From the cell containing the given text, extract its center point as [x, y] coordinate. 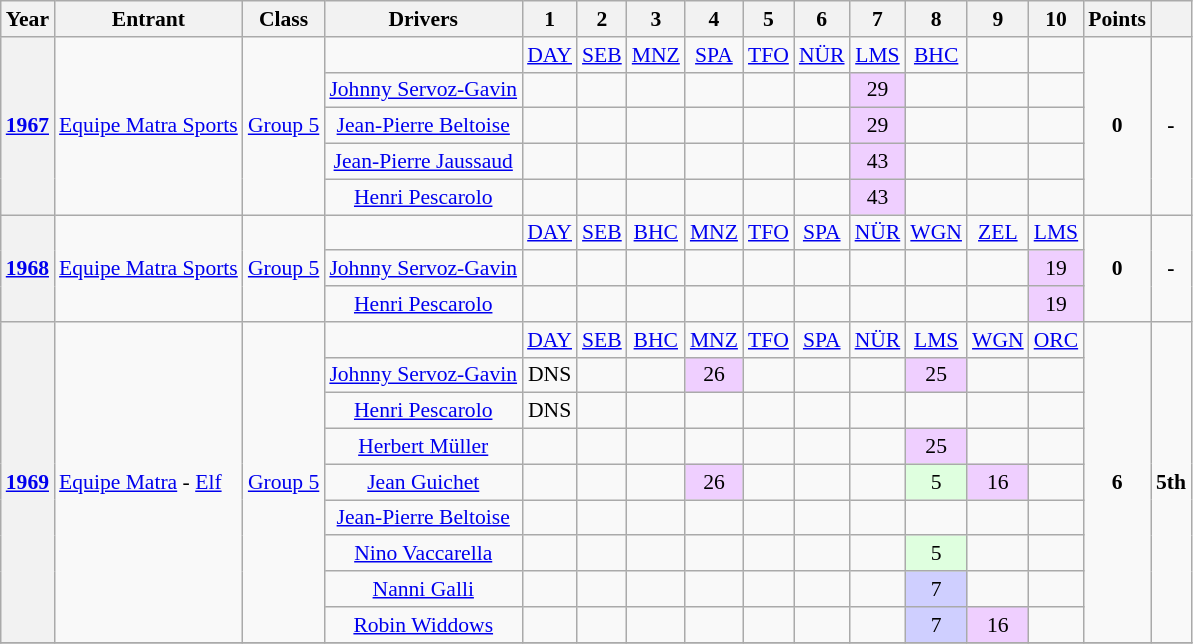
Year [28, 19]
Jean Guichet [423, 482]
Class [284, 19]
Jean-Pierre Jaussaud [423, 162]
Herbert Müller [423, 447]
10 [1056, 19]
3 [656, 19]
9 [998, 19]
1968 [28, 268]
Equipe Matra - Elf [148, 482]
1 [550, 19]
4 [714, 19]
ORC [1056, 340]
5th [1171, 482]
Drivers [423, 19]
Entrant [148, 19]
Points [1117, 19]
Nanni Galli [423, 589]
ZEL [998, 233]
8 [936, 19]
Robin Widdows [423, 625]
2 [602, 19]
Nino Vaccarella [423, 554]
1969 [28, 482]
1967 [28, 126]
